Output the [x, y] coordinate of the center of the cell containing the given text.  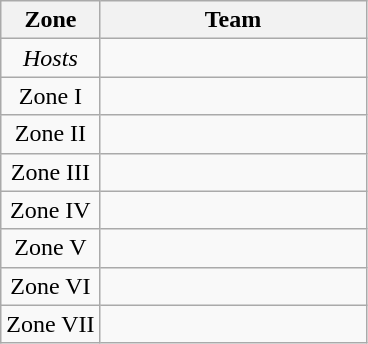
Zone I [50, 96]
Hosts [50, 58]
Zone III [50, 172]
Zone VII [50, 324]
Team [233, 20]
Zone II [50, 134]
Zone V [50, 248]
Zone VI [50, 286]
Zone IV [50, 210]
Zone [50, 20]
